Extract the (x, y) coordinate from the center of the cell holding the provided text.  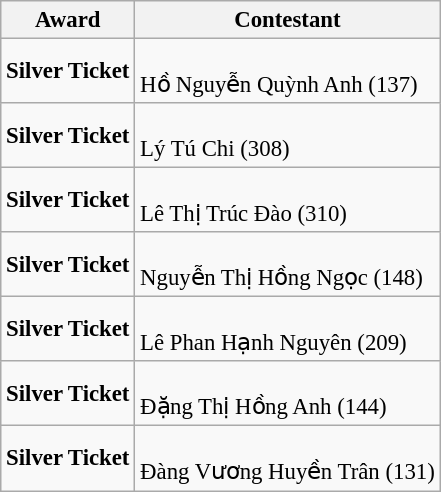
Lý Tú Chi (308) (288, 136)
Award (68, 20)
Contestant (288, 20)
Đặng Thị Hồng Anh (144) (288, 394)
Hồ Nguyễn Quỳnh Anh (137) (288, 72)
Nguyễn Thị Hồng Ngọc (148) (288, 264)
Lê Thị Trúc Đào (310) (288, 200)
Lê Phan Hạnh Nguyên (209) (288, 330)
Đàng Vương Huyền Trân (131) (288, 458)
